Output the [x, y] coordinate of the center of the cell containing the given text.  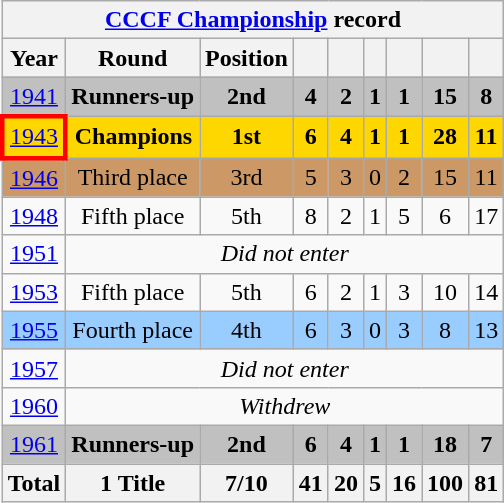
Fourth place [133, 330]
20 [346, 483]
81 [486, 483]
1953 [34, 292]
1961 [34, 444]
1960 [34, 406]
1941 [34, 97]
Position [247, 58]
17 [486, 216]
1st [247, 136]
7 [486, 444]
16 [404, 483]
1957 [34, 368]
Third place [133, 178]
1943 [34, 136]
1946 [34, 178]
Withdrew [285, 406]
3rd [247, 178]
18 [446, 444]
41 [310, 483]
13 [486, 330]
7/10 [247, 483]
Total [34, 483]
Year [34, 58]
Round [133, 58]
28 [446, 136]
CCCF Championship record [252, 20]
4th [247, 330]
1 Title [133, 483]
1951 [34, 254]
1948 [34, 216]
100 [446, 483]
14 [486, 292]
10 [446, 292]
Champions [133, 136]
1955 [34, 330]
